Capture the cell that displays the provided text and extract its (x, y) central coordinate. 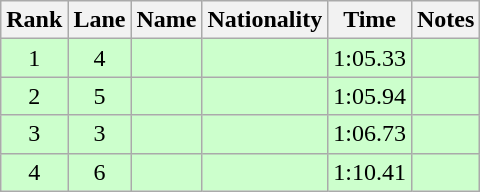
Name (166, 20)
Rank (34, 20)
2 (34, 96)
Lane (100, 20)
1:10.41 (370, 172)
6 (100, 172)
Nationality (265, 20)
1:05.94 (370, 96)
Time (370, 20)
1 (34, 58)
1:06.73 (370, 134)
5 (100, 96)
Notes (445, 20)
1:05.33 (370, 58)
